Locate the cell with the specified text and output its (X, Y) center coordinate. 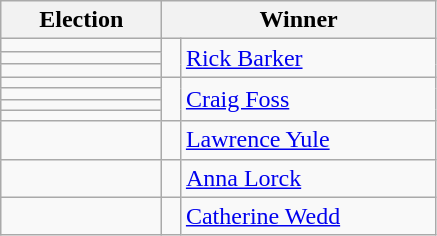
Rick Barker (308, 58)
Catherine Wedd (308, 216)
Lawrence Yule (308, 140)
Anna Lorck (308, 178)
Winner (299, 20)
Election (82, 20)
Craig Foss (308, 99)
